From the cell containing the given text, extract its center point as (X, Y) coordinate. 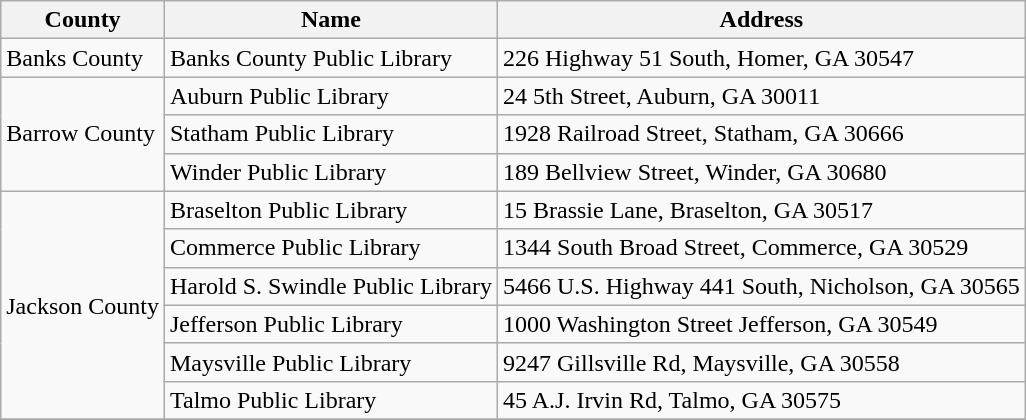
Banks County (83, 58)
Commerce Public Library (330, 248)
Banks County Public Library (330, 58)
226 Highway 51 South, Homer, GA 30547 (762, 58)
Braselton Public Library (330, 210)
Auburn Public Library (330, 96)
Jackson County (83, 305)
1000 Washington Street Jefferson, GA 30549 (762, 324)
5466 U.S. Highway 441 South, Nicholson, GA 30565 (762, 286)
1928 Railroad Street, Statham, GA 30666 (762, 134)
Barrow County (83, 134)
45 A.J. Irvin Rd, Talmo, GA 30575 (762, 400)
Talmo Public Library (330, 400)
1344 South Broad Street, Commerce, GA 30529 (762, 248)
189 Bellview Street, Winder, GA 30680 (762, 172)
9247 Gillsville Rd, Maysville, GA 30558 (762, 362)
Statham Public Library (330, 134)
15 Brassie Lane, Braselton, GA 30517 (762, 210)
Harold S. Swindle Public Library (330, 286)
24 5th Street, Auburn, GA 30011 (762, 96)
County (83, 20)
Name (330, 20)
Address (762, 20)
Jefferson Public Library (330, 324)
Maysville Public Library (330, 362)
Winder Public Library (330, 172)
